Search for the cell housing the specified text and yield its (x, y) center coordinate. 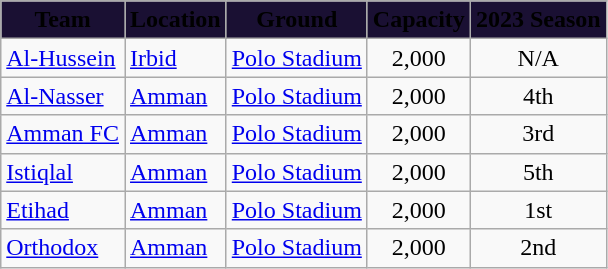
Amman FC (63, 134)
Location (175, 20)
Ground (296, 20)
4th (538, 96)
Orthodox (63, 248)
Istiqlal (63, 172)
Irbid (175, 58)
2023 Season (538, 20)
3rd (538, 134)
Al-Hussein (63, 58)
Team (63, 20)
N/A (538, 58)
2nd (538, 248)
5th (538, 172)
1st (538, 210)
Capacity (418, 20)
Al-Nasser (63, 96)
Etihad (63, 210)
